Determine the [X, Y] coordinate at the center of the cell enclosing the given text.  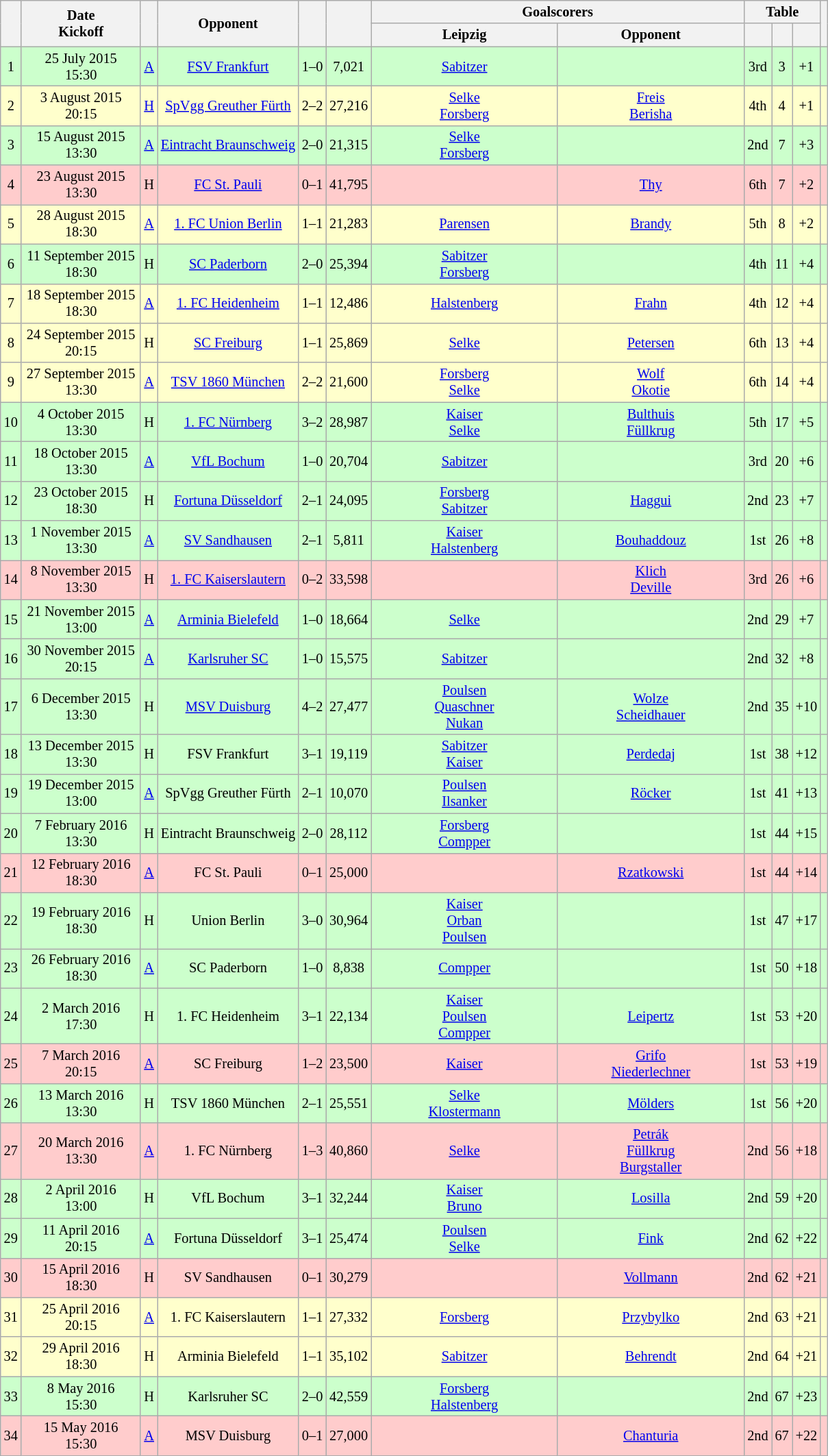
Perdedaj [651, 754]
27,477 [349, 706]
Haggui [651, 501]
13 December 201513:30 [81, 754]
13 March 201613:30 [81, 1103]
7 March 201620:15 [81, 1063]
Union Berlin [228, 920]
7 February 201613:30 [81, 833]
24 September 201520:15 [81, 343]
Kaiser Halstenberg [464, 541]
+23 [807, 1396]
33 [11, 1396]
15 May 201615:30 [81, 1435]
19 December 201513:00 [81, 793]
24 [11, 1016]
30,964 [349, 920]
41,795 [349, 185]
5,811 [349, 541]
4 October 201513:30 [81, 422]
3–2 [312, 422]
Wolf Okotie [651, 382]
1–3 [312, 1151]
24,095 [349, 501]
2 [11, 106]
+3 [807, 145]
26 February 201618:30 [81, 968]
11 April 201620:15 [81, 1238]
1 [11, 66]
Vollmann [651, 1278]
Thy [651, 185]
25 [11, 1063]
Forsberg Compper [464, 833]
Przybylko [651, 1317]
Kaiser Poulsen Compper [464, 1016]
12,486 [349, 304]
Fink [651, 1238]
33,598 [349, 580]
+15 [807, 833]
12 February 201618:30 [81, 873]
8,838 [349, 968]
7,021 [349, 66]
34 [11, 1435]
3–0 [312, 920]
DateKickoff [81, 23]
Forsberg [464, 1317]
21 [11, 873]
Grifo Niederlechner [651, 1063]
Frahn [651, 304]
25,474 [349, 1238]
64 [782, 1357]
Compper [464, 968]
Bulthuis Füllkrug [651, 422]
Halstenberg [464, 304]
Leipzig [464, 35]
Freis Berisha [651, 106]
63 [782, 1317]
Brandy [651, 224]
28 [11, 1198]
28,987 [349, 422]
25,869 [349, 343]
19 [11, 793]
18 [11, 754]
3 August 201520:15 [81, 106]
30 November 201520:15 [81, 658]
+19 [807, 1063]
20 March 201613:30 [81, 1151]
Klich Deville [651, 580]
+10 [807, 706]
30 [11, 1278]
Rzatkowski [651, 873]
Chanturia [651, 1435]
15,575 [349, 658]
50 [782, 968]
Kaiser Orban Poulsen [464, 920]
Kaiser Bruno [464, 1198]
11 September 201518:30 [81, 264]
Petersen [651, 343]
29 April 201618:30 [81, 1357]
+13 [807, 793]
Goalscorers [557, 12]
1 November 201513:30 [81, 541]
23,500 [349, 1063]
27,332 [349, 1317]
19,119 [349, 754]
28 August 201518:30 [81, 224]
Mölders [651, 1103]
10 [11, 422]
6 [11, 264]
Poulsen Selke [464, 1238]
22,134 [349, 1016]
Röcker [651, 793]
21 November 201513:00 [81, 619]
18 September 201518:30 [81, 304]
Kaiser Selke [464, 422]
10,070 [349, 793]
19 February 201618:30 [81, 920]
23 October 201518:30 [81, 501]
18 October 201513:30 [81, 461]
Parensen [464, 224]
25,551 [349, 1103]
Behrendt [651, 1357]
Sabitzer Kaiser [464, 754]
23 August 201513:30 [81, 185]
Table [782, 12]
40,860 [349, 1151]
25 April 201620:15 [81, 1317]
Leipertz [651, 1016]
16 [11, 658]
42,559 [349, 1396]
32,244 [349, 1198]
Poulsen Quaschner Nukan [464, 706]
27 September 201513:30 [81, 382]
27,000 [349, 1435]
8 November 201513:30 [81, 580]
15 August 201513:30 [81, 145]
Wolze Scheidhauer [651, 706]
15 [11, 619]
38 [782, 754]
6 December 201513:30 [81, 706]
Forsberg Sabitzer [464, 501]
Kaiser [464, 1063]
20,704 [349, 461]
27,216 [349, 106]
+5 [807, 422]
18,664 [349, 619]
Sabitzer Forsberg [464, 264]
5 [11, 224]
35,102 [349, 1357]
35 [782, 706]
0–2 [312, 580]
15 April 201618:30 [81, 1278]
27 [11, 1151]
21,600 [349, 382]
+17 [807, 920]
1–2 [312, 1063]
Forsberg Halstenberg [464, 1396]
31 [11, 1317]
Losilla [651, 1198]
8 May 201615:30 [81, 1396]
28,112 [349, 833]
25,000 [349, 873]
1. FC Union Berlin [228, 224]
21,283 [349, 224]
30,279 [349, 1278]
Selke Klostermann [464, 1103]
Petrák Füllkrug Burgstaller [651, 1151]
Forsberg Selke [464, 382]
25,394 [349, 264]
2 April 201613:00 [81, 1198]
Bouhaddouz [651, 541]
47 [782, 920]
9 [11, 382]
+12 [807, 754]
59 [782, 1198]
21,315 [349, 145]
Poulsen Ilsanker [464, 793]
+14 [807, 873]
4–2 [312, 706]
2 March 201617:30 [81, 1016]
22 [11, 920]
41 [782, 793]
25 July 201515:30 [81, 66]
